Capture the cell that displays the provided text and extract its (X, Y) central coordinate. 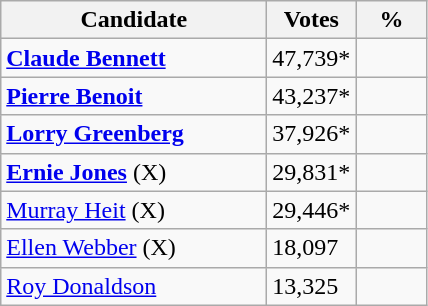
Votes (312, 20)
Lorry Greenberg (134, 134)
Roy Donaldson (134, 286)
Ellen Webber (X) (134, 248)
29,831* (312, 172)
29,446* (312, 210)
% (392, 20)
47,739* (312, 58)
Claude Bennett (134, 58)
37,926* (312, 134)
Pierre Benoit (134, 96)
18,097 (312, 248)
Ernie Jones (X) (134, 172)
43,237* (312, 96)
Murray Heit (X) (134, 210)
13,325 (312, 286)
Candidate (134, 20)
